Find where the given text appears and provide that cell's center as [X, Y] coordinate. 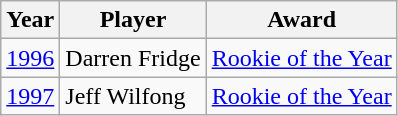
1996 [30, 58]
Darren Fridge [133, 58]
Year [30, 20]
Jeff Wilfong [133, 96]
Player [133, 20]
Award [302, 20]
1997 [30, 96]
